Determine the [x, y] coordinate at the center of the cell enclosing the given text.  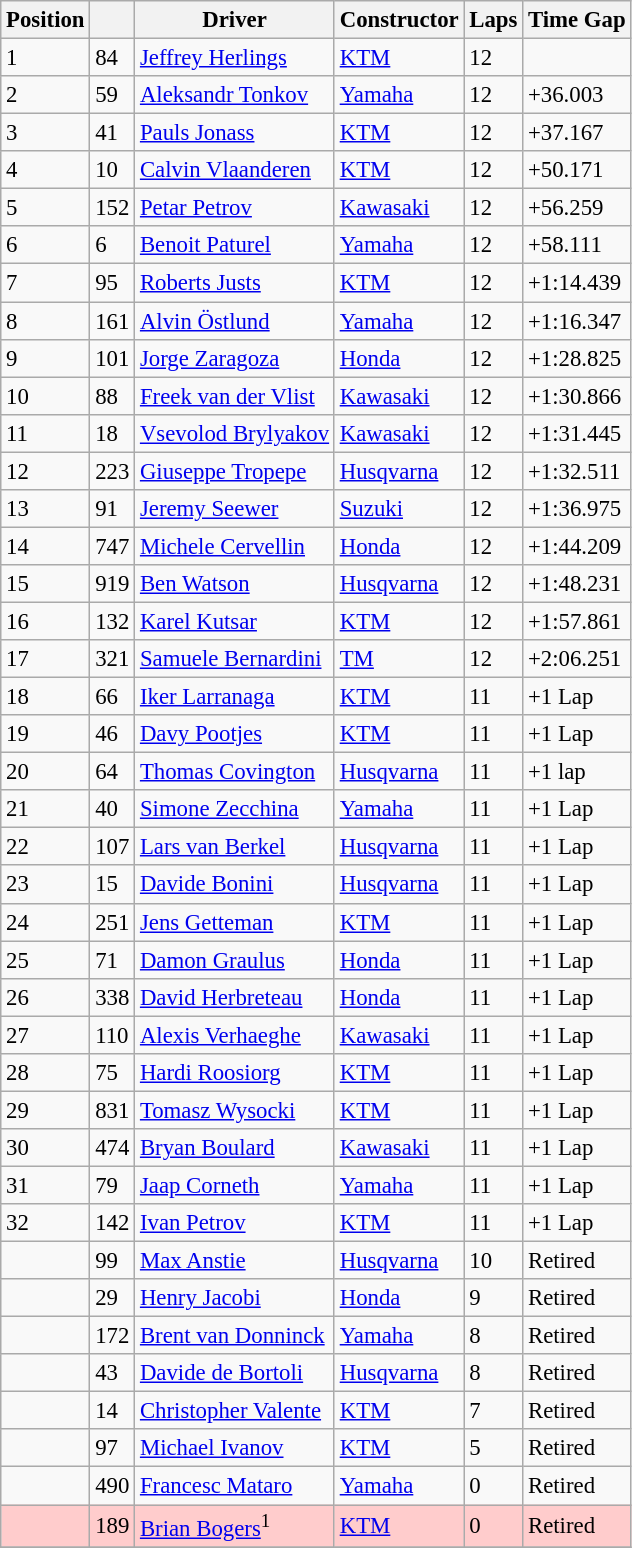
110 [112, 1035]
490 [112, 1486]
Alexis Verhaeghe [235, 1035]
142 [112, 1223]
Position [46, 20]
4 [46, 170]
Lars van Berkel [235, 847]
747 [112, 546]
30 [46, 1148]
161 [112, 321]
40 [112, 809]
Davy Pootjes [235, 734]
Constructor [399, 20]
338 [112, 997]
+50.171 [577, 170]
Thomas Covington [235, 772]
+1:32.511 [577, 471]
107 [112, 847]
59 [112, 95]
Hardi Roosiorg [235, 1073]
+56.259 [577, 208]
+2:06.251 [577, 659]
20 [46, 772]
251 [112, 922]
22 [46, 847]
Benoit Paturel [235, 245]
99 [112, 1261]
16 [46, 621]
32 [46, 1223]
3 [46, 133]
Aleksandr Tonkov [235, 95]
2 [46, 95]
Damon Graulus [235, 960]
172 [112, 1336]
23 [46, 885]
Jens Getteman [235, 922]
25 [46, 960]
Brian Bogers1 [235, 1526]
Calvin Vlaanderen [235, 170]
Max Anstie [235, 1261]
152 [112, 208]
831 [112, 1110]
+1:57.861 [577, 621]
Alvin Östlund [235, 321]
Henry Jacobi [235, 1298]
Freek van der Vlist [235, 396]
Jeffrey Herlings [235, 58]
Ivan Petrov [235, 1223]
223 [112, 471]
Christopher Valente [235, 1411]
1 [46, 58]
Davide de Bortoli [235, 1373]
Ben Watson [235, 584]
Bryan Boulard [235, 1148]
13 [46, 509]
Simone Zecchina [235, 809]
66 [112, 697]
321 [112, 659]
26 [46, 997]
+1:31.445 [577, 433]
84 [112, 58]
101 [112, 358]
Brent van Donninck [235, 1336]
Francesc Mataro [235, 1486]
Samuele Bernardini [235, 659]
21 [46, 809]
+1:16.347 [577, 321]
Jaap Corneth [235, 1185]
+1:30.866 [577, 396]
17 [46, 659]
Karel Kutsar [235, 621]
+1:44.209 [577, 546]
Pauls Jonass [235, 133]
Davide Bonini [235, 885]
Jorge Zaragoza [235, 358]
TM [399, 659]
79 [112, 1185]
46 [112, 734]
+1:36.975 [577, 509]
Driver [235, 20]
Giuseppe Tropepe [235, 471]
+1:28.825 [577, 358]
75 [112, 1073]
Roberts Justs [235, 283]
+1:14.439 [577, 283]
+1 lap [577, 772]
Tomasz Wysocki [235, 1110]
Iker Larranaga [235, 697]
Vsevolod Brylyakov [235, 433]
474 [112, 1148]
Michael Ivanov [235, 1449]
28 [46, 1073]
+37.167 [577, 133]
91 [112, 509]
Suzuki [399, 509]
132 [112, 621]
+1:48.231 [577, 584]
189 [112, 1526]
Time Gap [577, 20]
97 [112, 1449]
+58.111 [577, 245]
+36.003 [577, 95]
Jeremy Seewer [235, 509]
919 [112, 584]
27 [46, 1035]
Laps [494, 20]
19 [46, 734]
41 [112, 133]
71 [112, 960]
24 [46, 922]
David Herbreteau [235, 997]
43 [112, 1373]
88 [112, 396]
Petar Petrov [235, 208]
95 [112, 283]
31 [46, 1185]
Michele Cervellin [235, 546]
64 [112, 772]
